Detect which cell encompasses the target text, then output its [X, Y] center coordinate. 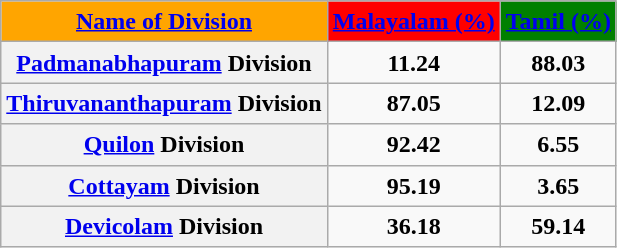
95.19 [414, 186]
36.18 [414, 226]
Name of Division [164, 22]
Malayalam (%) [414, 22]
Quilon Division [164, 144]
3.65 [558, 186]
6.55 [558, 144]
88.03 [558, 62]
Cottayam Division [164, 186]
Tamil (%) [558, 22]
Devicolam Division [164, 226]
12.09 [558, 104]
87.05 [414, 104]
59.14 [558, 226]
Thiruvananthapuram Division [164, 104]
11.24 [414, 62]
Padmanabhapuram Division [164, 62]
92.42 [414, 144]
